Output the [x, y] coordinate of the center of the cell containing the given text.  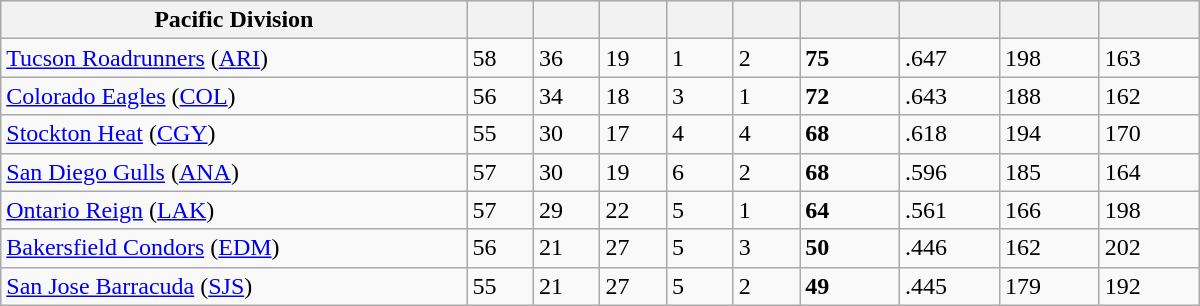
49 [850, 286]
.446 [950, 248]
.596 [950, 172]
34 [566, 96]
San Diego Gulls (ANA) [234, 172]
.647 [950, 58]
163 [1149, 58]
6 [700, 172]
202 [1149, 248]
36 [566, 58]
18 [634, 96]
San Jose Barracuda (SJS) [234, 286]
166 [1049, 210]
72 [850, 96]
50 [850, 248]
75 [850, 58]
58 [500, 58]
.643 [950, 96]
185 [1049, 172]
170 [1149, 134]
Bakersfield Condors (EDM) [234, 248]
179 [1049, 286]
Pacific Division [234, 20]
164 [1149, 172]
17 [634, 134]
194 [1049, 134]
.445 [950, 286]
Ontario Reign (LAK) [234, 210]
.561 [950, 210]
Tucson Roadrunners (ARI) [234, 58]
192 [1149, 286]
Colorado Eagles (COL) [234, 96]
29 [566, 210]
188 [1049, 96]
64 [850, 210]
22 [634, 210]
.618 [950, 134]
Stockton Heat (CGY) [234, 134]
